Capture the cell that displays the provided text and extract its [x, y] central coordinate. 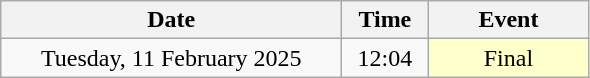
Date [172, 20]
Event [508, 20]
Final [508, 58]
Tuesday, 11 February 2025 [172, 58]
Time [385, 20]
12:04 [385, 58]
